For the text-containing cell, return its midpoint in (X, Y) coordinate format. 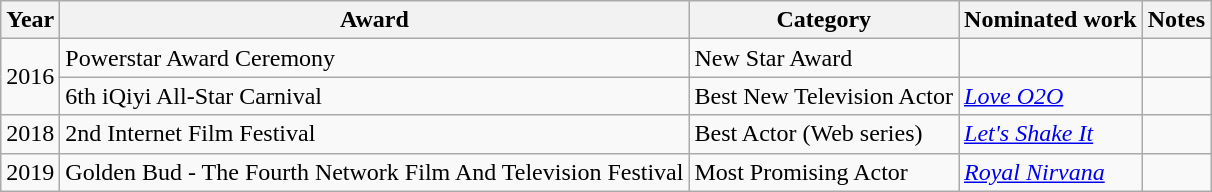
Award (374, 20)
New Star Award (824, 58)
Let's Shake It (1051, 134)
Best New Television Actor (824, 96)
2018 (30, 134)
2016 (30, 77)
6th iQiyi All-Star Carnival (374, 96)
2nd Internet Film Festival (374, 134)
Most Promising Actor (824, 172)
Category (824, 20)
Nominated work (1051, 20)
Royal Nirvana (1051, 172)
Golden Bud - The Fourth Network Film And Television Festival (374, 172)
Love O2O (1051, 96)
Year (30, 20)
2019 (30, 172)
Best Actor (Web series) (824, 134)
Powerstar Award Ceremony (374, 58)
Notes (1176, 20)
